Detect which cell encompasses the target text, then output its [X, Y] center coordinate. 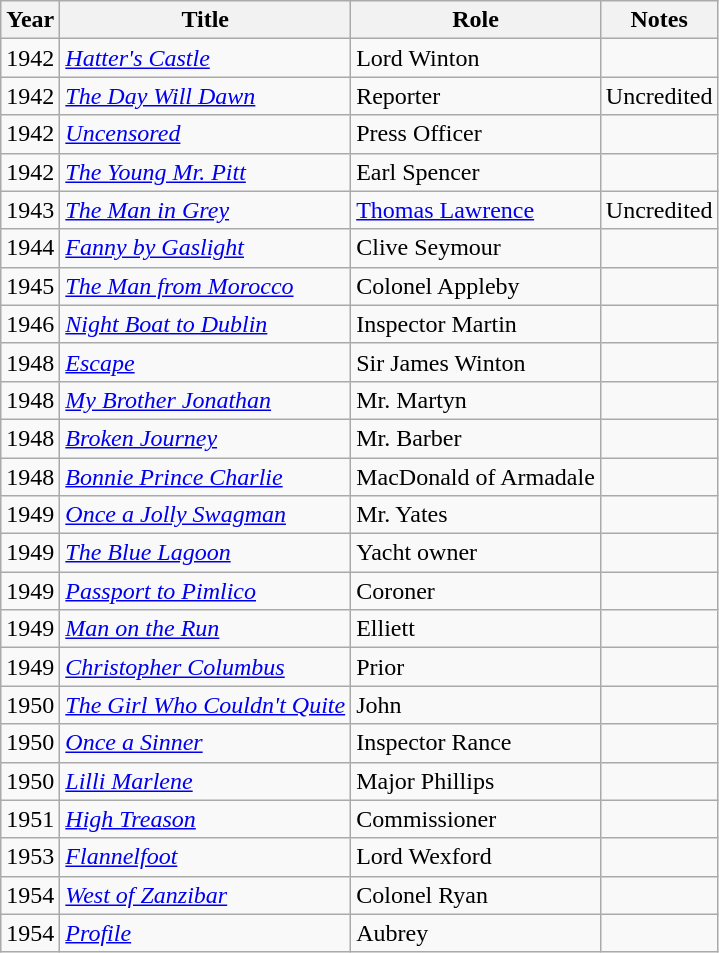
John [476, 705]
Elliett [476, 629]
Mr. Martyn [476, 400]
Coroner [476, 591]
West of Zanzibar [206, 895]
Inspector Martin [476, 324]
Fanny by Gaslight [206, 248]
Aubrey [476, 933]
Thomas Lawrence [476, 210]
Year [30, 20]
Colonel Appleby [476, 286]
Lord Winton [476, 58]
Major Phillips [476, 781]
Hatter's Castle [206, 58]
Christopher Columbus [206, 667]
Man on the Run [206, 629]
Commissioner [476, 819]
The Man in Grey [206, 210]
Sir James Winton [476, 362]
1943 [30, 210]
Prior [476, 667]
The Day Will Dawn [206, 96]
The Girl Who Couldn't Quite [206, 705]
Inspector Rance [476, 743]
The Blue Lagoon [206, 553]
My Brother Jonathan [206, 400]
The Young Mr. Pitt [206, 172]
Lilli Marlene [206, 781]
1944 [30, 248]
High Treason [206, 819]
Mr. Yates [476, 515]
MacDonald of Armadale [476, 477]
1945 [30, 286]
Title [206, 20]
Reporter [476, 96]
Notes [659, 20]
1951 [30, 819]
1946 [30, 324]
Once a Sinner [206, 743]
Mr. Barber [476, 438]
Once a Jolly Swagman [206, 515]
Escape [206, 362]
Press Officer [476, 134]
Broken Journey [206, 438]
1953 [30, 857]
Yacht owner [476, 553]
Clive Seymour [476, 248]
Flannelfoot [206, 857]
Passport to Pimlico [206, 591]
Bonnie Prince Charlie [206, 477]
The Man from Morocco [206, 286]
Colonel Ryan [476, 895]
Uncensored [206, 134]
Earl Spencer [476, 172]
Role [476, 20]
Profile [206, 933]
Night Boat to Dublin [206, 324]
Lord Wexford [476, 857]
